Find where the given text appears and provide that cell's center as (X, Y) coordinate. 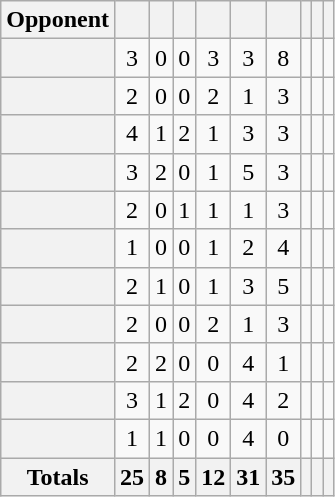
Totals (58, 477)
25 (132, 477)
Opponent (58, 20)
31 (248, 477)
35 (284, 477)
12 (214, 477)
